Find where the given text appears and provide that cell's center as (x, y) coordinate. 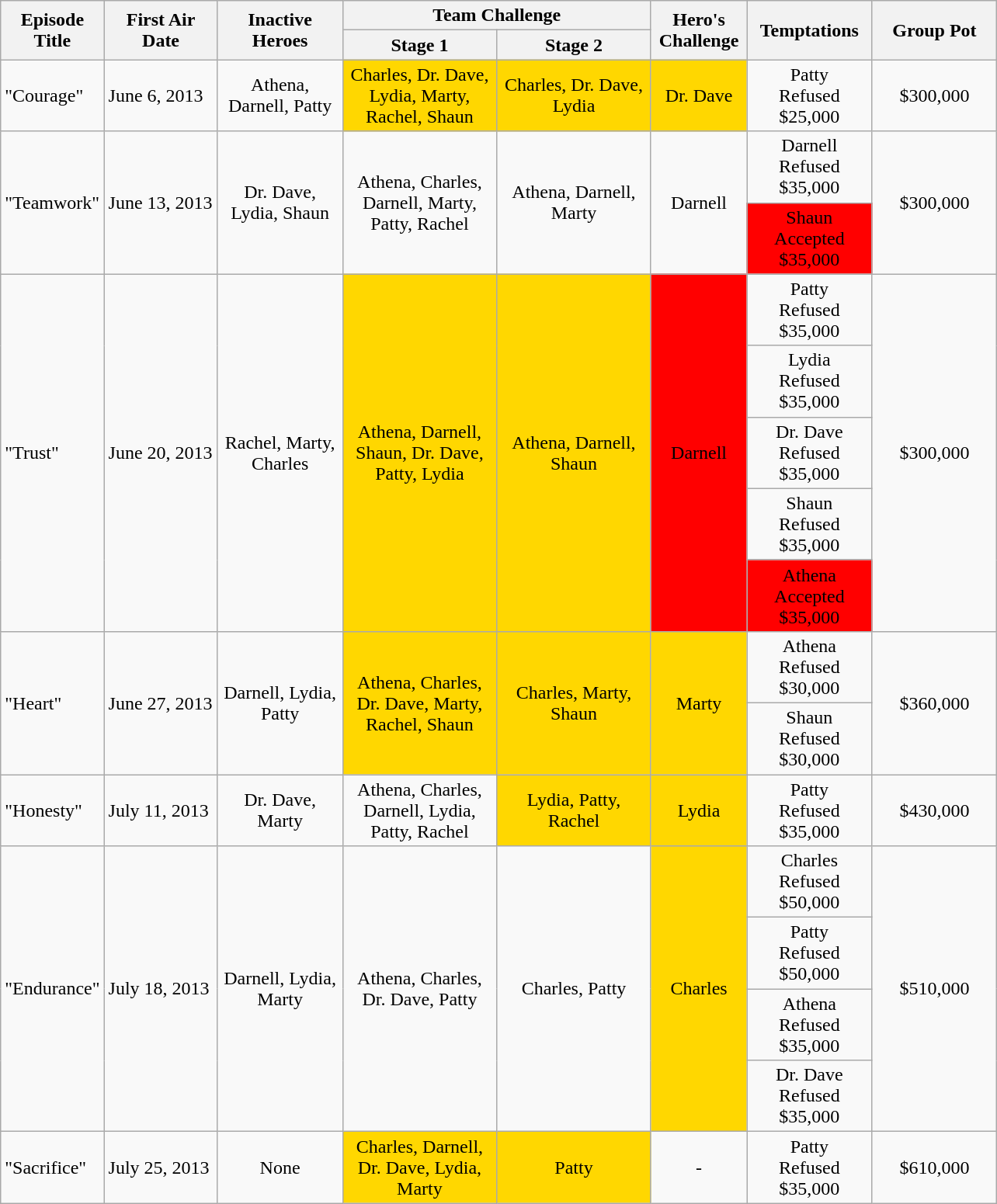
July 11, 2013 (161, 810)
July 25, 2013 (161, 1168)
Darnell, Lydia, Patty (280, 703)
Patty (575, 1168)
PattyRefused $50,000 (809, 953)
AthenaRefused $30,000 (809, 667)
$510,000 (935, 989)
DarnellRefused $35,000 (809, 167)
Lydia (699, 810)
June 27, 2013 (161, 703)
Athena, Charles, Dr. Dave, Patty (419, 989)
Marty (699, 703)
Dr. Dave (699, 95)
Athena, Darnell, Marty (575, 203)
Charles, Dr. Dave, Lydia (575, 95)
Temptations (809, 30)
Dr. Dave, Lydia, Shaun (280, 203)
Athena, Darnell, Shaun, Dr. Dave, Patty, Lydia (419, 453)
Stage 1 (419, 45)
"Teamwork" (53, 203)
$430,000 (935, 810)
Athena, Darnell, Patty (280, 95)
Charles, Dr. Dave, Lydia, Marty, Rachel, Shaun (419, 95)
AthenaRefused $35,000 (809, 1025)
$610,000 (935, 1168)
Charles, Darnell, Dr. Dave, Lydia, Marty (419, 1168)
"Endurance" (53, 989)
ShaunAccepted $35,000 (809, 238)
June 20, 2013 (161, 453)
ShaunRefused $35,000 (809, 524)
Charles (699, 989)
Athena, Charles, Darnell, Marty, Patty, Rachel (419, 203)
Charles, Marty, Shaun (575, 703)
Hero's Challenge (699, 30)
"Courage" (53, 95)
Rachel, Marty, Charles (280, 453)
"Honesty" (53, 810)
- (699, 1168)
Athena, Darnell, Shaun (575, 453)
First Air Date (161, 30)
"Heart" (53, 703)
Lydia, Patty, Rachel (575, 810)
Dr. Dave, Marty (280, 810)
Stage 2 (575, 45)
June 6, 2013 (161, 95)
June 13, 2013 (161, 203)
LydiaRefused $35,000 (809, 381)
Inactive Heroes (280, 30)
"Sacrifice" (53, 1168)
CharlesRefused $50,000 (809, 882)
Team Challenge (497, 16)
Athena, Charles, Dr. Dave, Marty, Rachel, Shaun (419, 703)
Group Pot (935, 30)
None (280, 1168)
Athena, Charles, Darnell, Lydia, Patty, Rachel (419, 810)
Charles, Patty (575, 989)
AthenaAccepted $35,000 (809, 595)
July 18, 2013 (161, 989)
"Trust" (53, 453)
Darnell, Lydia, Marty (280, 989)
$360,000 (935, 703)
Episode Title (53, 30)
ShaunRefused $30,000 (809, 738)
PattyRefused $25,000 (809, 95)
